Pinpoint the cell where the given text exists, returning its [x, y] midpoint coordinate. 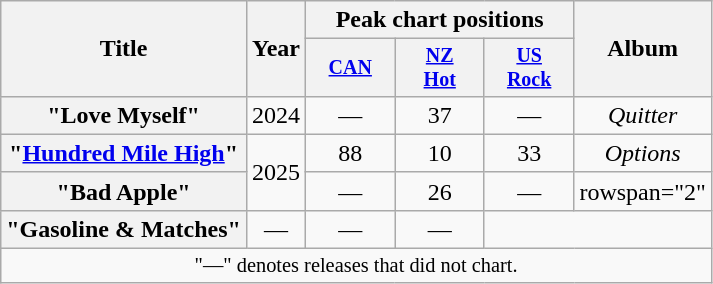
33 [528, 153]
Options [643, 153]
"Gasoline & Matches" [124, 229]
"Bad Apple" [124, 191]
Quitter [643, 115]
rowspan="2" [643, 191]
2024 [276, 115]
"Love Myself" [124, 115]
2025 [276, 172]
88 [350, 153]
NZHot [440, 68]
"Hundred Mile High" [124, 153]
Title [124, 49]
CAN [350, 68]
Album [643, 49]
Year [276, 49]
26 [440, 191]
10 [440, 153]
37 [440, 115]
"—" denotes releases that did not chart. [356, 266]
USRock [528, 68]
Peak chart positions [440, 20]
